Locate the cell with the specified text and output its [x, y] center coordinate. 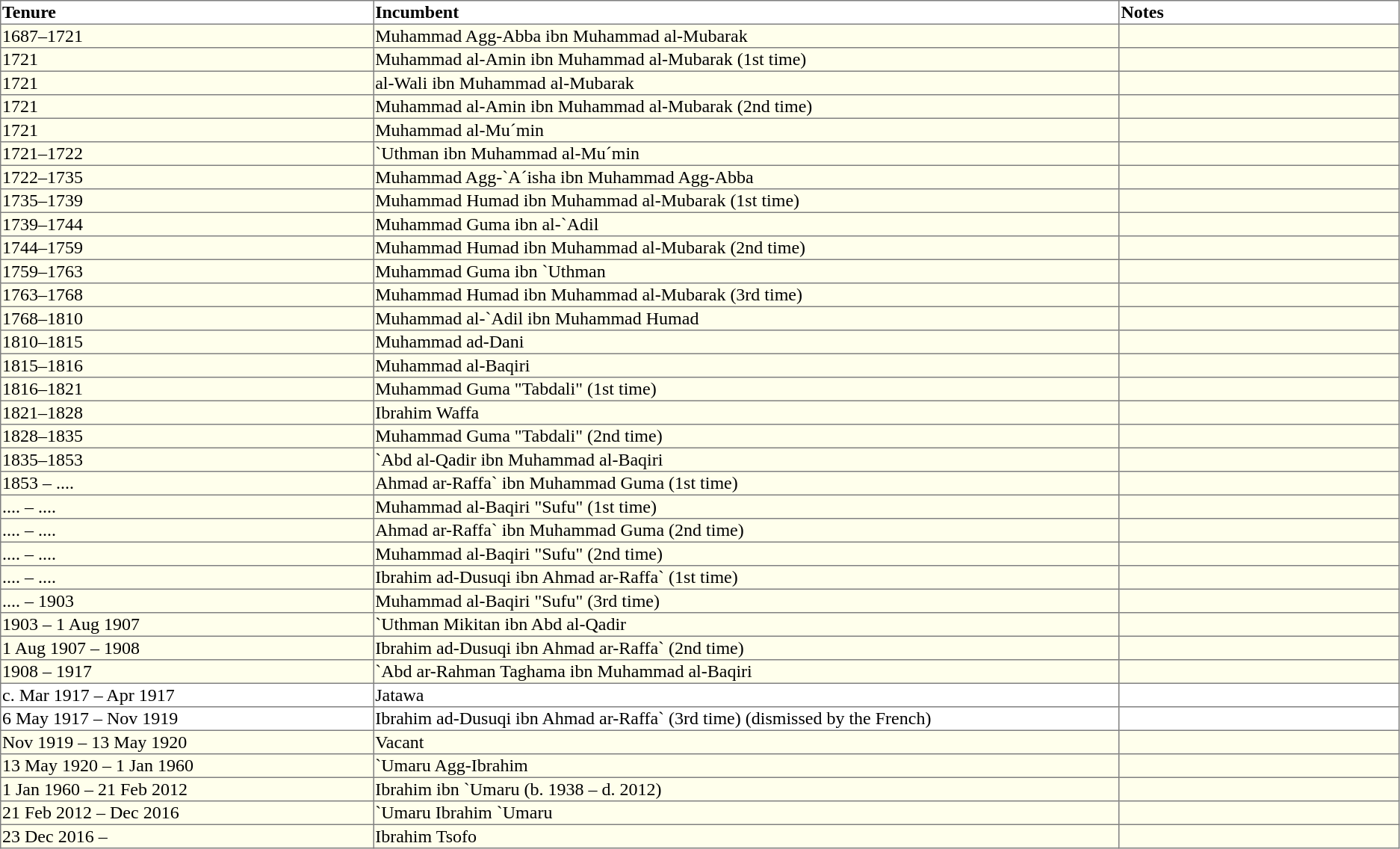
1810–1815 [187, 342]
`Umaru Ibrahim `Umaru [746, 813]
Muhammad Humad ibn Muhammad al-Mubarak (2nd time) [746, 248]
1815–1816 [187, 365]
1768–1810 [187, 318]
1835–1853 [187, 460]
c. Mar 1917 – Apr 1917 [187, 695]
Muhammad Humad ibn Muhammad al-Mubarak (3rd time) [746, 295]
1 Jan 1960 – 21 Feb 2012 [187, 789]
Jatawa [746, 695]
1763–1768 [187, 295]
Ibrahim ad-Dusuqi ibn Ahmad ar-Raffa` (3rd time) (dismissed by the French) [746, 719]
Muhammad Guma "Tabdali" (1st time) [746, 389]
1735–1739 [187, 201]
1908 – 1917 [187, 672]
Tenure [187, 13]
Ibrahim Tsofo [746, 836]
Ibrahim ibn `Umaru (b. 1938 – d. 2012) [746, 789]
Muhammad al-`Adil ibn Muhammad Humad [746, 318]
Ahmad ar-Raffa` ibn Muhammad Guma (2nd time) [746, 531]
Muhammad Agg-`A´isha ibn Muhammad Agg-Abba [746, 177]
`Uthman Mikitan ibn Abd al-Qadir [746, 625]
Muhammad Agg-Abba ibn Muhammad al-Mubarak [746, 36]
21 Feb 2012 – Dec 2016 [187, 813]
Muhammad ad-Dani [746, 342]
Muhammad Humad ibn Muhammad al-Mubarak (1st time) [746, 201]
Ibrahim ad-Dusuqi ibn Ahmad ar-Raffa` (1st time) [746, 578]
Muhammad Guma "Tabdali" (2nd time) [746, 436]
Ahmad ar-Raffa` ibn Muhammad Guma (1st time) [746, 484]
1821–1828 [187, 413]
Ibrahim Waffa [746, 413]
1759–1763 [187, 271]
`Umaru Agg-Ibrahim [746, 766]
1853 – .... [187, 484]
Muhammad al-Amin ibn Muhammad al-Mubarak (1st time) [746, 60]
Muhammad al-Mu´min [746, 130]
`Uthman ibn Muhammad al-Mu´min [746, 154]
.... – 1903 [187, 601]
Incumbent [746, 13]
1722–1735 [187, 177]
al-Wali ibn Muhammad al-Mubarak [746, 83]
1739–1744 [187, 224]
1 Aug 1907 – 1908 [187, 648]
Muhammad al-Baqiri "Sufu" (1st time) [746, 507]
13 May 1920 – 1 Jan 1960 [187, 766]
Muhammad Guma ibn `Uthman [746, 271]
1687–1721 [187, 36]
1828–1835 [187, 436]
1903 – 1 Aug 1907 [187, 625]
Ibrahim ad-Dusuqi ibn Ahmad ar-Raffa` (2nd time) [746, 648]
Muhammad Guma ibn al-`Adil [746, 224]
Vacant [746, 742]
Muhammad al-Amin ibn Muhammad al-Mubarak (2nd time) [746, 107]
23 Dec 2016 – [187, 836]
`Abd ar-Rahman Taghama ibn Muhammad al-Baqiri [746, 672]
Notes [1259, 13]
Muhammad al-Baqiri "Sufu" (3rd time) [746, 601]
Muhammad al-Baqiri "Sufu" (2nd time) [746, 554]
`Abd al-Qadir ibn Muhammad al-Baqiri [746, 460]
6 May 1917 – Nov 1919 [187, 719]
Muhammad al-Baqiri [746, 365]
1721–1722 [187, 154]
Nov 1919 – 13 May 1920 [187, 742]
1744–1759 [187, 248]
1816–1821 [187, 389]
